Output the [X, Y] coordinate of the center of the cell containing the given text.  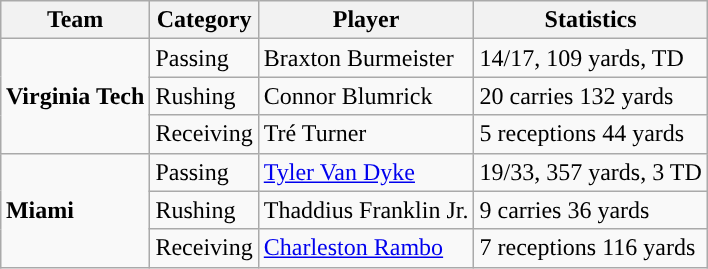
19/33, 357 yards, 3 TD [590, 172]
Virginia Tech [75, 96]
Statistics [590, 20]
20 carries 132 yards [590, 96]
Tré Turner [366, 134]
5 receptions 44 yards [590, 134]
Thaddius Franklin Jr. [366, 210]
Miami [75, 210]
Player [366, 20]
Tyler Van Dyke [366, 172]
7 receptions 116 yards [590, 248]
Connor Blumrick [366, 96]
14/17, 109 yards, TD [590, 58]
Category [204, 20]
Braxton Burmeister [366, 58]
Team [75, 20]
Charleston Rambo [366, 248]
9 carries 36 yards [590, 210]
